For the text-containing cell, return its midpoint in (x, y) coordinate format. 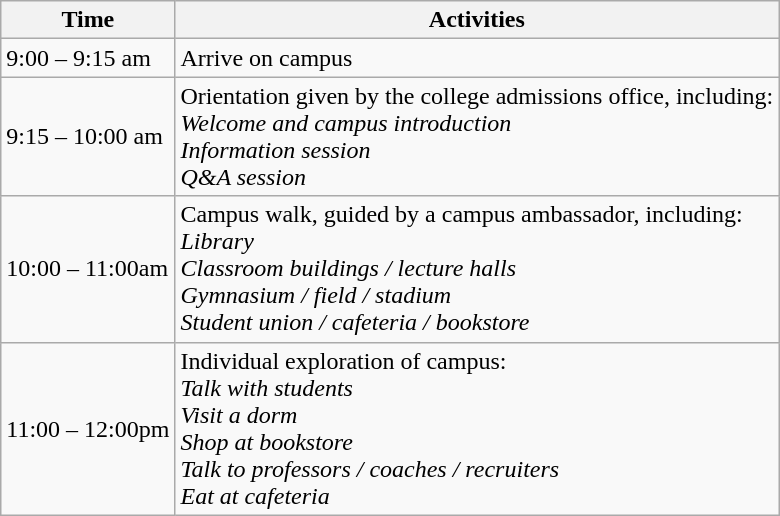
Orientation given by the college admissions office, including: Welcome and campus introduction Information session Q&A session (477, 136)
9:00 – 9:15 am (88, 58)
Individual exploration of campus: Talk with students Visit a dorm Shop at bookstore Talk to professors / coaches / recruiters Eat at cafeteria (477, 428)
11:00 – 12:00pm (88, 428)
9:15 – 10:00 am (88, 136)
Activities (477, 20)
10:00 – 11:00am (88, 269)
Time (88, 20)
Arrive on campus (477, 58)
